Return the (x, y) coordinate for the center point of the cell that contains the specified text.  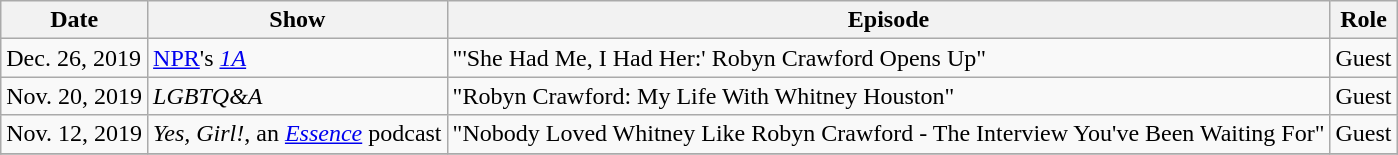
Dec. 26, 2019 (74, 58)
Episode (888, 20)
Show (298, 20)
Nov. 12, 2019 (74, 134)
Role (1364, 20)
NPR's 1A (298, 58)
"'She Had Me, I Had Her:' Robyn Crawford Opens Up" (888, 58)
Yes, Girl!, an Essence podcast (298, 134)
Nov. 20, 2019 (74, 96)
LGBTQ&A (298, 96)
Date (74, 20)
"Nobody Loved Whitney Like Robyn Crawford - The Interview You've Been Waiting For" (888, 134)
"Robyn Crawford: My Life With Whitney Houston" (888, 96)
